Determine the (x, y) coordinate at the center of the cell enclosing the given text.  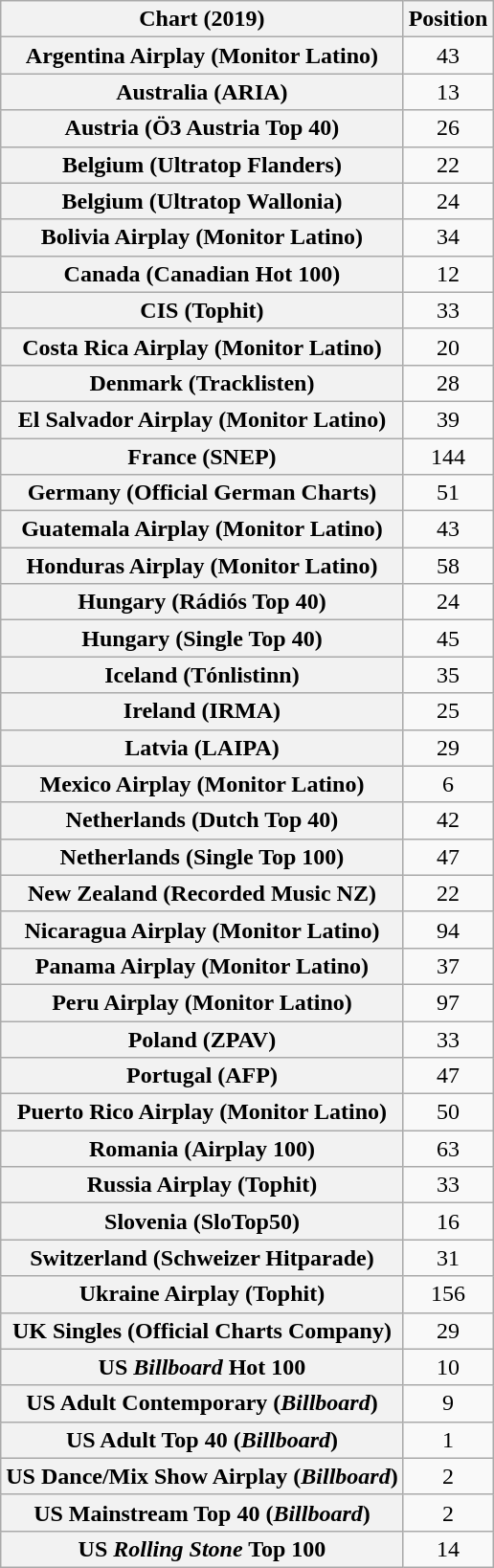
Russia Airplay (Tophit) (202, 1185)
Peru Airplay (Monitor Latino) (202, 1002)
144 (448, 457)
28 (448, 383)
Bolivia Airplay (Monitor Latino) (202, 237)
Hungary (Single Top 40) (202, 638)
El Salvador Airplay (Monitor Latino) (202, 419)
Denmark (Tracklisten) (202, 383)
156 (448, 1294)
Australia (ARIA) (202, 92)
Slovenia (SloTop50) (202, 1221)
39 (448, 419)
63 (448, 1149)
Hungary (Rádiós Top 40) (202, 602)
New Zealand (Recorded Music NZ) (202, 893)
CIS (Tophit) (202, 310)
16 (448, 1221)
Puerto Rico Airplay (Monitor Latino) (202, 1112)
Netherlands (Single Top 100) (202, 857)
Belgium (Ultratop Flanders) (202, 165)
97 (448, 1002)
Costa Rica Airplay (Monitor Latino) (202, 347)
12 (448, 274)
Iceland (Tónlistinn) (202, 675)
Ireland (IRMA) (202, 711)
6 (448, 784)
20 (448, 347)
51 (448, 493)
Germany (Official German Charts) (202, 493)
Panama Airplay (Monitor Latino) (202, 966)
Austria (Ö3 Austria Top 40) (202, 128)
Netherlands (Dutch Top 40) (202, 820)
Chart (2019) (202, 19)
Argentina Airplay (Monitor Latino) (202, 56)
UK Singles (Official Charts Company) (202, 1331)
14 (448, 1549)
1 (448, 1440)
Romania (Airplay 100) (202, 1149)
Belgium (Ultratop Wallonia) (202, 201)
31 (448, 1258)
Canada (Canadian Hot 100) (202, 274)
35 (448, 675)
Ukraine Airplay (Tophit) (202, 1294)
US Adult Contemporary (Billboard) (202, 1403)
26 (448, 128)
Mexico Airplay (Monitor Latino) (202, 784)
France (SNEP) (202, 457)
42 (448, 820)
9 (448, 1403)
45 (448, 638)
Latvia (LAIPA) (202, 748)
US Billboard Hot 100 (202, 1367)
10 (448, 1367)
US Dance/Mix Show Airplay (Billboard) (202, 1476)
Switzerland (Schweizer Hitparade) (202, 1258)
94 (448, 930)
Portugal (AFP) (202, 1076)
37 (448, 966)
Position (448, 19)
50 (448, 1112)
13 (448, 92)
Nicaragua Airplay (Monitor Latino) (202, 930)
US Adult Top 40 (Billboard) (202, 1440)
Poland (ZPAV) (202, 1039)
34 (448, 237)
58 (448, 566)
Guatemala Airplay (Monitor Latino) (202, 529)
US Mainstream Top 40 (Billboard) (202, 1512)
Honduras Airplay (Monitor Latino) (202, 566)
25 (448, 711)
US Rolling Stone Top 100 (202, 1549)
